Determine the [x, y] coordinate at the center of the cell enclosing the given text.  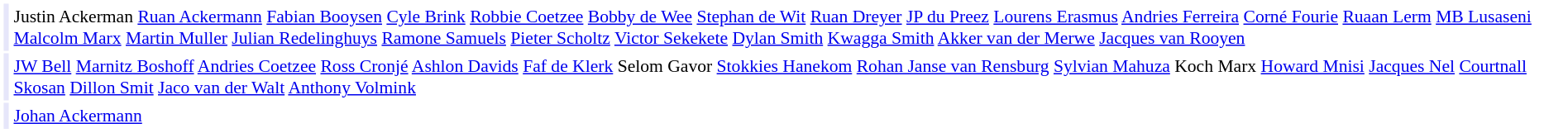
Johan Ackermann [788, 116]
